Scan for the cell matching the given text and deliver its (x, y) coordinate at center. 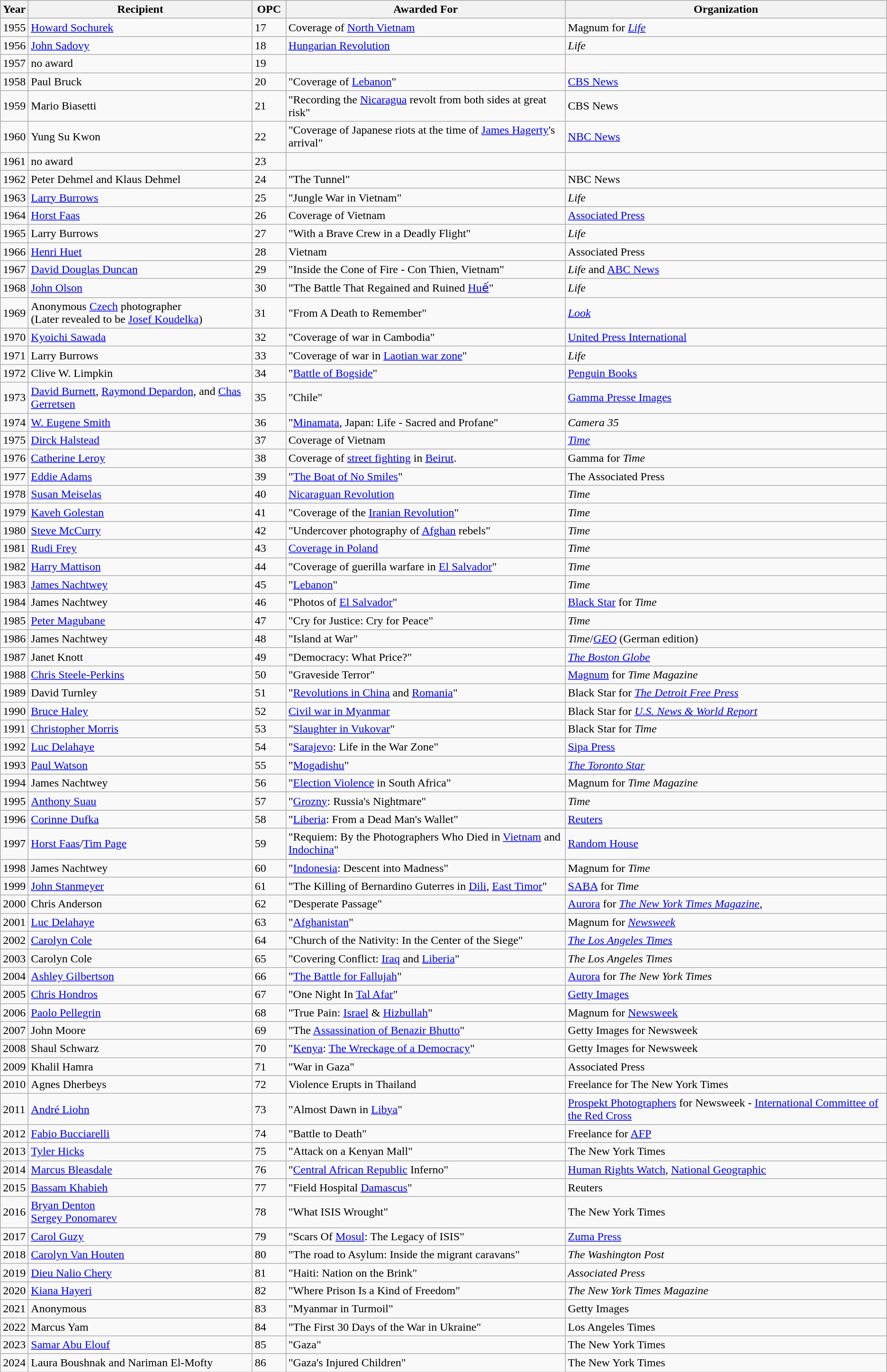
37 (269, 440)
"Battle to Death" (425, 1134)
2009 (14, 1067)
1955 (14, 27)
Steve McCurry (140, 531)
40 (269, 494)
1996 (14, 819)
25 (269, 197)
73 (269, 1109)
50 (269, 675)
2006 (14, 1012)
"With a Brave Crew in a Deadly Flight" (425, 233)
22 (269, 137)
"Chile" (425, 397)
33 (269, 355)
Gamma Presse Images (726, 397)
John Moore (140, 1031)
23 (269, 161)
"Graveside Terror" (425, 675)
"Where Prison Is a Kind of Freedom" (425, 1290)
Life and ABC News (726, 270)
1969 (14, 313)
Corinne Dufka (140, 819)
30 (269, 288)
"The Battle for Fallujah" (425, 976)
Random House (726, 844)
2022 (14, 1327)
85 (269, 1345)
Horst Faas/Tim Page (140, 844)
SABA for Time (726, 886)
"Church of the Nativity: In the Center of the Siege" (425, 940)
19 (269, 64)
Year (14, 9)
Vietnam (425, 252)
38 (269, 458)
"Coverage of war in Laotian war zone" (425, 355)
The Associated Press (726, 476)
1988 (14, 675)
1984 (14, 603)
1992 (14, 747)
"Slaughter in Vukovar" (425, 729)
21 (269, 106)
2008 (14, 1049)
2023 (14, 1345)
"From A Death to Remember" (425, 313)
"Undercover photography of Afghan rebels" (425, 531)
2016 (14, 1212)
Black Star for U.S. News & World Report (726, 711)
Marcus Bleasdale (140, 1170)
"Sarajevo: Life in the War Zone" (425, 747)
1973 (14, 397)
1966 (14, 252)
69 (269, 1031)
1980 (14, 531)
"Cry for Justice: Cry for Peace" (425, 621)
"The road to Asylum: Inside the migrant caravans" (425, 1254)
Anonymous Czech photographer(Later revealed to be Josef Koudelka) (140, 313)
2010 (14, 1085)
Harry Mattison (140, 567)
80 (269, 1254)
Carol Guzy (140, 1236)
1963 (14, 197)
1970 (14, 337)
54 (269, 747)
Bassam Khabieh (140, 1188)
"Lebanon" (425, 585)
Kaveh Golestan (140, 512)
Bryan DentonSergey Ponomarev (140, 1212)
1976 (14, 458)
Anonymous (140, 1308)
Susan Meiselas (140, 494)
42 (269, 531)
Horst Faas (140, 215)
Shaul Schwarz (140, 1049)
64 (269, 940)
27 (269, 233)
82 (269, 1290)
1975 (14, 440)
71 (269, 1067)
Paul Watson (140, 765)
"Central African Republic Inferno" (425, 1170)
1989 (14, 693)
1979 (14, 512)
67 (269, 994)
John Sadovy (140, 46)
1993 (14, 765)
1964 (14, 215)
"Liberia: From a Dead Man's Wallet" (425, 819)
24 (269, 179)
"Revolutions in China and Romania" (425, 693)
"Battle of Bogside" (425, 373)
Zuma Press (726, 1236)
"Gaza" (425, 1345)
Organization (726, 9)
74 (269, 1134)
2015 (14, 1188)
29 (269, 270)
Camera 35 (726, 422)
86 (269, 1363)
"Scars Of Mosul: The Legacy of ISIS" (425, 1236)
Eddie Adams (140, 476)
Paul Bruck (140, 82)
1985 (14, 621)
Nicaraguan Revolution (425, 494)
Khalil Hamra (140, 1067)
1994 (14, 783)
36 (269, 422)
76 (269, 1170)
Anthony Suau (140, 801)
2013 (14, 1152)
1999 (14, 886)
58 (269, 819)
1997 (14, 844)
Coverage in Poland (425, 549)
32 (269, 337)
Clive W. Limpkin (140, 373)
77 (269, 1188)
1998 (14, 868)
Penguin Books (726, 373)
1958 (14, 82)
Chris Steele-Perkins (140, 675)
Bruce Haley (140, 711)
Marcus Yam (140, 1327)
"The Tunnel" (425, 179)
"The Killing of Bernardino Guterres in Dili, East Timor" (425, 886)
"Desperate Passage" (425, 904)
"Mogadishu" (425, 765)
2021 (14, 1308)
Carolyn Van Houten (140, 1254)
Hungarian Revolution (425, 46)
"Requiem: By the Photographers Who Died in Vietnam and Indochina" (425, 844)
48 (269, 639)
John Stanmeyer (140, 886)
52 (269, 711)
55 (269, 765)
1968 (14, 288)
1991 (14, 729)
The Boston Globe (726, 657)
2005 (14, 994)
1986 (14, 639)
1978 (14, 494)
1965 (14, 233)
2020 (14, 1290)
1983 (14, 585)
"Democracy: What Price?" (425, 657)
John Olson (140, 288)
"One Night In Tal Afar" (425, 994)
31 (269, 313)
Janet Knott (140, 657)
18 (269, 46)
49 (269, 657)
Fabio Bucciarelli (140, 1134)
Civil war in Myanmar (425, 711)
20 (269, 82)
56 (269, 783)
"Indonesia: Descent into Madness" (425, 868)
83 (269, 1308)
39 (269, 476)
2017 (14, 1236)
Tyler Hicks (140, 1152)
Violence Erupts in Thailand (425, 1085)
75 (269, 1152)
Los Angeles Times (726, 1327)
"Covering Conflict: Iraq and Liberia" (425, 958)
Magnum for Life (726, 27)
2024 (14, 1363)
"Election Violence in South Africa" (425, 783)
35 (269, 397)
Howard Sochurek (140, 27)
"Attack on a Kenyan Mall" (425, 1152)
"Coverage of guerilla warfare in El Salvador" (425, 567)
Freelance for AFP (726, 1134)
84 (269, 1327)
"Kenya: The Wreckage of a Democracy" (425, 1049)
1972 (14, 373)
26 (269, 215)
Christopher Morris (140, 729)
62 (269, 904)
79 (269, 1236)
David Douglas Duncan (140, 270)
Gamma for Time (726, 458)
70 (269, 1049)
"Myanmar in Turmoil" (425, 1308)
78 (269, 1212)
Magnum for Time (726, 868)
41 (269, 512)
2004 (14, 976)
Paolo Pellegrin (140, 1012)
Henri Huet (140, 252)
Coverage of North Vietnam (425, 27)
43 (269, 549)
The Toronto Star (726, 765)
2011 (14, 1109)
Mario Biasetti (140, 106)
The Washington Post (726, 1254)
"The Boat of No Smiles" (425, 476)
1990 (14, 711)
"Coverage of Japanese riots at the time of James Hagerty's arrival" (425, 137)
Sipa Press (726, 747)
59 (269, 844)
61 (269, 886)
"Minamata, Japan: Life - Sacred and Profane" (425, 422)
1982 (14, 567)
2014 (14, 1170)
1974 (14, 422)
2012 (14, 1134)
17 (269, 27)
David Burnett, Raymond Depardon, and Chas Gerretsen (140, 397)
Dirck Halstead (140, 440)
"Gaza's Injured Children" (425, 1363)
André Liohn (140, 1109)
"Almost Dawn in Libya" (425, 1109)
Chris Anderson (140, 904)
"Inside the Cone of Fire - Con Thien, Vietnam" (425, 270)
Laura Boushnak and Nariman El-Mofty (140, 1363)
28 (269, 252)
Dieu Nalio Chery (140, 1272)
1957 (14, 64)
1960 (14, 137)
"The Assassination of Benazir Bhutto" (425, 1031)
2000 (14, 904)
72 (269, 1085)
"Jungle War in Vietnam" (425, 197)
"Recording the Nicaragua revolt from both sides at great risk" (425, 106)
2019 (14, 1272)
81 (269, 1272)
Black Star for The Detroit Free Press (726, 693)
Peter Dehmel and Klaus Dehmel (140, 179)
Time/GEO (German edition) (726, 639)
Kiana Hayeri (140, 1290)
"Photos of El Salvador" (425, 603)
Freelance for The New York Times (726, 1085)
Kyoichi Sawada (140, 337)
34 (269, 373)
"What ISIS Wrought" (425, 1212)
65 (269, 958)
Ashley Gilbertson (140, 976)
1961 (14, 161)
2001 (14, 922)
Rudi Frey (140, 549)
46 (269, 603)
United Press International (726, 337)
"Coverage of war in Cambodia" (425, 337)
63 (269, 922)
1995 (14, 801)
"Island at War" (425, 639)
Human Rights Watch, National Geographic (726, 1170)
"Afghanistan" (425, 922)
57 (269, 801)
W. Eugene Smith (140, 422)
Catherine Leroy (140, 458)
45 (269, 585)
1967 (14, 270)
1956 (14, 46)
Recipient (140, 9)
1959 (14, 106)
"War in Gaza" (425, 1067)
1977 (14, 476)
1981 (14, 549)
Agnes Dherbeys (140, 1085)
44 (269, 567)
Aurora for The New York Times Magazine, (726, 904)
1962 (14, 179)
Aurora for The New York Times (726, 976)
2002 (14, 940)
"Grozny: Russia's Nightmare" (425, 801)
Awarded For (425, 9)
"Coverage of Lebanon" (425, 82)
2018 (14, 1254)
Prospekt Photographers for Newsweek - International Committee of the Red Cross (726, 1109)
47 (269, 621)
Peter Magubane (140, 621)
The New York Times Magazine (726, 1290)
"Coverage of the Iranian Revolution" (425, 512)
66 (269, 976)
51 (269, 693)
Yung Su Kwon (140, 137)
Chris Hondros (140, 994)
"The First 30 Days of the War in Ukraine" (425, 1327)
Look (726, 313)
2007 (14, 1031)
David Turnley (140, 693)
Samar Abu Elouf (140, 1345)
60 (269, 868)
"Field Hospital Damascus" (425, 1188)
Coverage of street fighting in Beirut. (425, 458)
2003 (14, 958)
"True Pain: Israel & Hizbullah" (425, 1012)
"The Battle That Regained and Ruined Huế" (425, 288)
53 (269, 729)
1971 (14, 355)
"Haiti: Nation on the Brink" (425, 1272)
OPC (269, 9)
1987 (14, 657)
68 (269, 1012)
